Provide the (X, Y) coordinate of the cell's center where the given text is located.  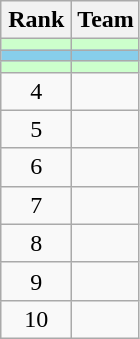
10 (36, 319)
Team (106, 20)
9 (36, 281)
5 (36, 129)
7 (36, 205)
4 (36, 91)
8 (36, 243)
6 (36, 167)
Rank (36, 20)
